Return the [X, Y] coordinate for the center point of the cell that contains the specified text.  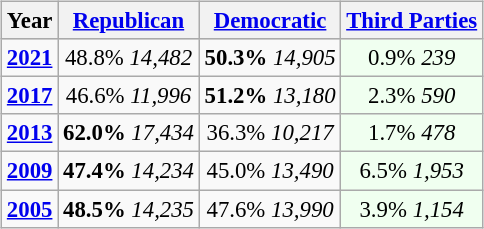
48.5% 14,235 [129, 209]
36.3% 10,217 [270, 133]
47.4% 14,234 [129, 171]
2.3% 590 [412, 96]
2009 [30, 171]
62.0% 17,434 [129, 133]
2005 [30, 209]
50.3% 14,905 [270, 58]
45.0% 13,490 [270, 171]
2013 [30, 133]
Year [30, 21]
6.5% 1,953 [412, 171]
2017 [30, 96]
48.8% 14,482 [129, 58]
Democratic [270, 21]
1.7% 478 [412, 133]
2021 [30, 58]
0.9% 239 [412, 58]
46.6% 11,996 [129, 96]
47.6% 13,990 [270, 209]
3.9% 1,154 [412, 209]
Republican [129, 21]
Third Parties [412, 21]
51.2% 13,180 [270, 96]
